Find where the given text appears and provide that cell's center as (X, Y) coordinate. 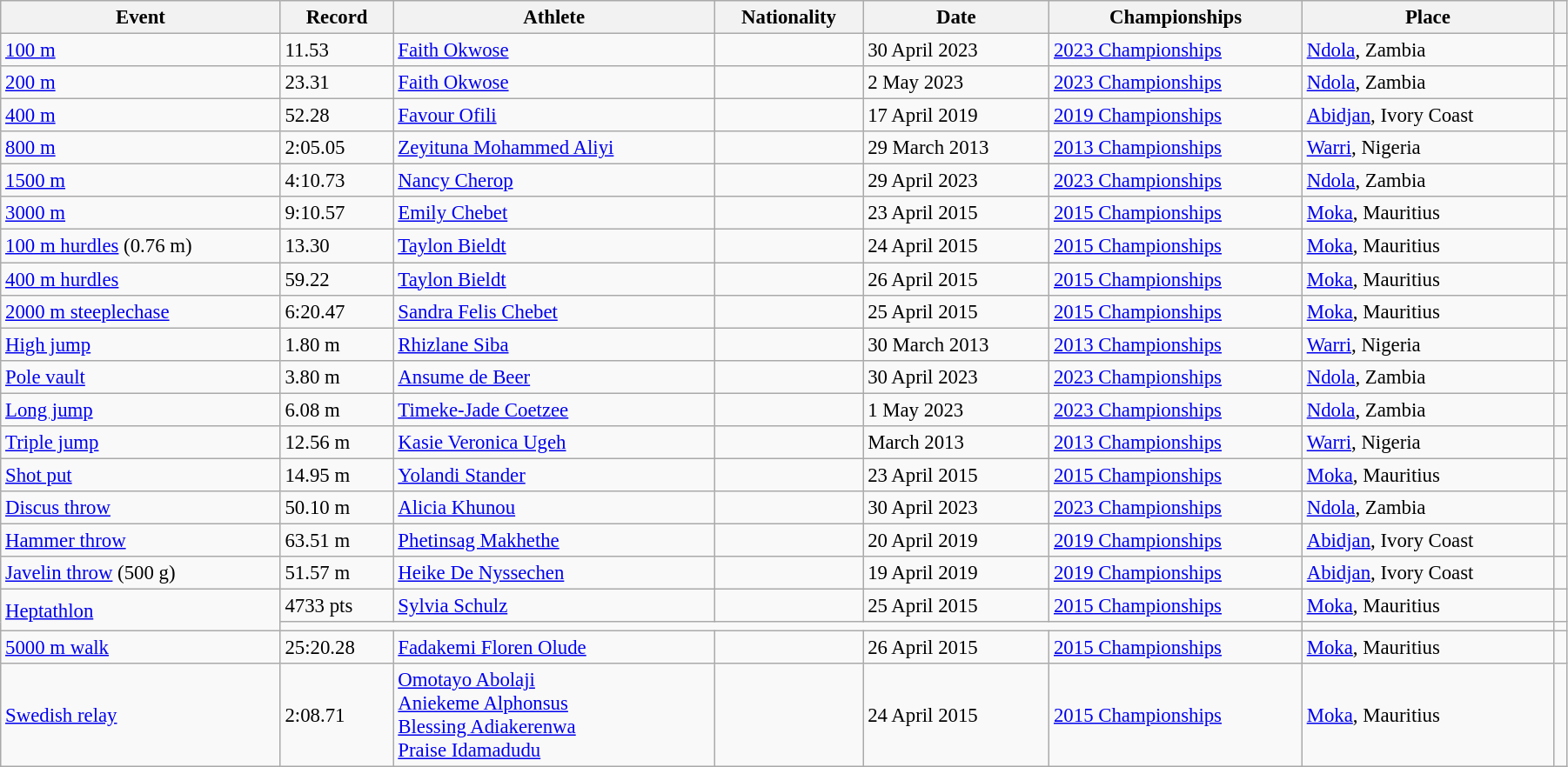
6.08 m (337, 410)
Alicia Khunou (553, 508)
52.28 (337, 116)
20 April 2019 (956, 540)
19 April 2019 (956, 573)
13.30 (337, 246)
Favour Ofili (553, 116)
29 April 2023 (956, 181)
High jump (141, 344)
1500 m (141, 181)
2:08.71 (337, 715)
1.80 m (337, 344)
Rhizlane Siba (553, 344)
12.56 m (337, 443)
Discus throw (141, 508)
Heike De Nyssechen (553, 573)
3.80 m (337, 377)
51.57 m (337, 573)
Championships (1176, 17)
50.10 m (337, 508)
Zeyituna Mohammed Aliyi (553, 148)
800 m (141, 148)
29 March 2013 (956, 148)
Javelin throw (500 g) (141, 573)
25:20.28 (337, 648)
Hammer throw (141, 540)
Nancy Cherop (553, 181)
Athlete (553, 17)
Kasie Veronica Ugeh (553, 443)
Timeke-Jade Coetzee (553, 410)
Emily Chebet (553, 213)
Long jump (141, 410)
5000 m walk (141, 648)
59.22 (337, 279)
Swedish relay (141, 715)
3000 m (141, 213)
2:05.05 (337, 148)
Shot put (141, 475)
6:20.47 (337, 311)
Place (1427, 17)
11.53 (337, 50)
Sylvia Schulz (553, 606)
14.95 m (337, 475)
4:10.73 (337, 181)
Nationality (788, 17)
March 2013 (956, 443)
17 April 2019 (956, 116)
Fadakemi Floren Olude (553, 648)
Date (956, 17)
2000 m steeplechase (141, 311)
100 m hurdles (0.76 m) (141, 246)
Ansume de Beer (553, 377)
23.31 (337, 83)
Phetinsag Makhethe (553, 540)
Yolandi Stander (553, 475)
9:10.57 (337, 213)
Omotayo AbolajiAniekeme AlphonsusBlessing AdiakerenwaPraise Idamadudu (553, 715)
Pole vault (141, 377)
63.51 m (337, 540)
Record (337, 17)
Event (141, 17)
2 May 2023 (956, 83)
4733 pts (337, 606)
400 m (141, 116)
Triple jump (141, 443)
30 March 2013 (956, 344)
200 m (141, 83)
Heptathlon (141, 610)
1 May 2023 (956, 410)
Sandra Felis Chebet (553, 311)
400 m hurdles (141, 279)
100 m (141, 50)
